Find where the given text appears and provide that cell's center as (X, Y) coordinate. 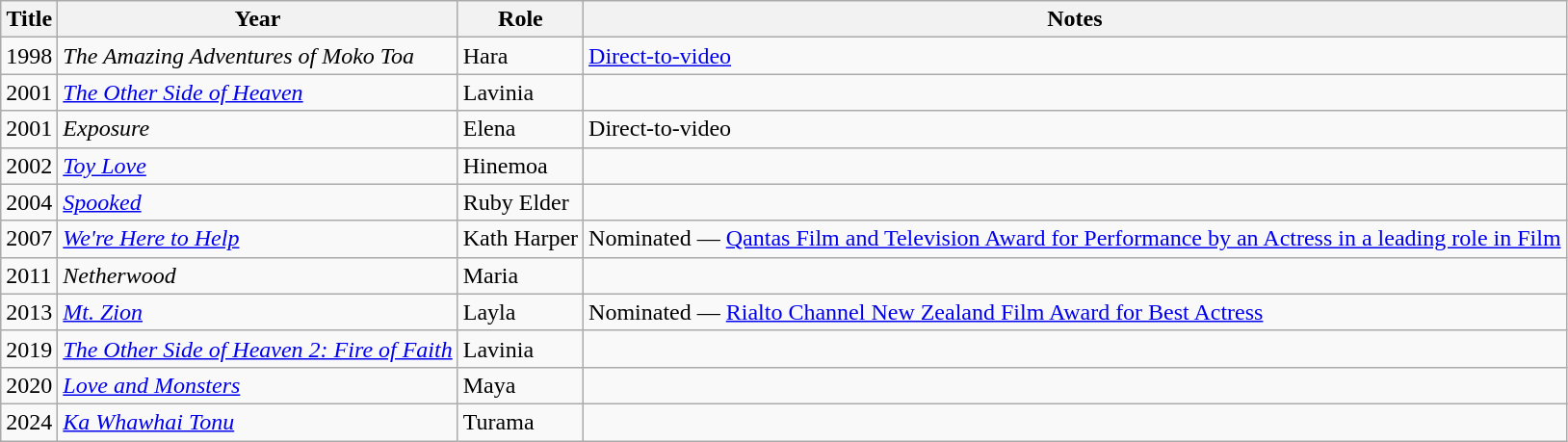
Elena (520, 129)
1998 (29, 56)
2020 (29, 385)
Nominated — Rialto Channel New Zealand Film Award for Best Actress (1075, 312)
Kath Harper (520, 239)
2007 (29, 239)
Hinemoa (520, 166)
Maya (520, 385)
Nominated — Qantas Film and Television Award for Performance by an Actress in a leading role in Film (1075, 239)
Role (520, 19)
We're Here to Help (258, 239)
2019 (29, 349)
Year (258, 19)
Spooked (258, 202)
Ka Whawhai Tonu (258, 422)
Toy Love (258, 166)
The Other Side of Heaven 2: Fire of Faith (258, 349)
Netherwood (258, 275)
Mt. Zion (258, 312)
2011 (29, 275)
2024 (29, 422)
Maria (520, 275)
2004 (29, 202)
Layla (520, 312)
Love and Monsters (258, 385)
Exposure (258, 129)
Turama (520, 422)
Ruby Elder (520, 202)
Notes (1075, 19)
2002 (29, 166)
The Other Side of Heaven (258, 92)
The Amazing Adventures of Moko Toa (258, 56)
Title (29, 19)
Hara (520, 56)
2013 (29, 312)
